For the text-containing cell, return its midpoint in (x, y) coordinate format. 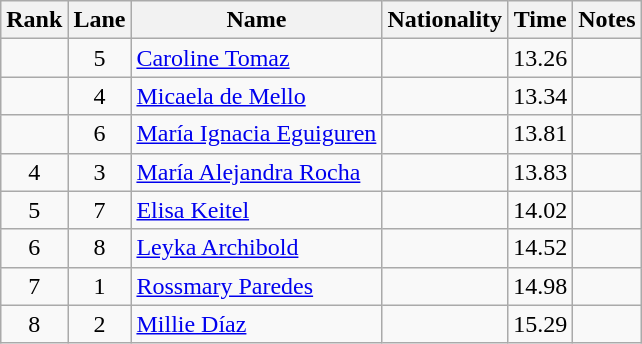
14.52 (540, 248)
1 (100, 286)
13.26 (540, 58)
15.29 (540, 324)
María Ignacia Eguiguren (256, 134)
María Alejandra Rocha (256, 172)
Leyka Archibold (256, 248)
13.83 (540, 172)
Time (540, 20)
Micaela de Mello (256, 96)
13.34 (540, 96)
2 (100, 324)
14.98 (540, 286)
Rank (34, 20)
Name (256, 20)
Nationality (445, 20)
Elisa Keitel (256, 210)
Notes (607, 20)
Caroline Tomaz (256, 58)
3 (100, 172)
Lane (100, 20)
Rossmary Paredes (256, 286)
14.02 (540, 210)
Millie Díaz (256, 324)
13.81 (540, 134)
